From the cell containing the given text, extract its center point as (X, Y) coordinate. 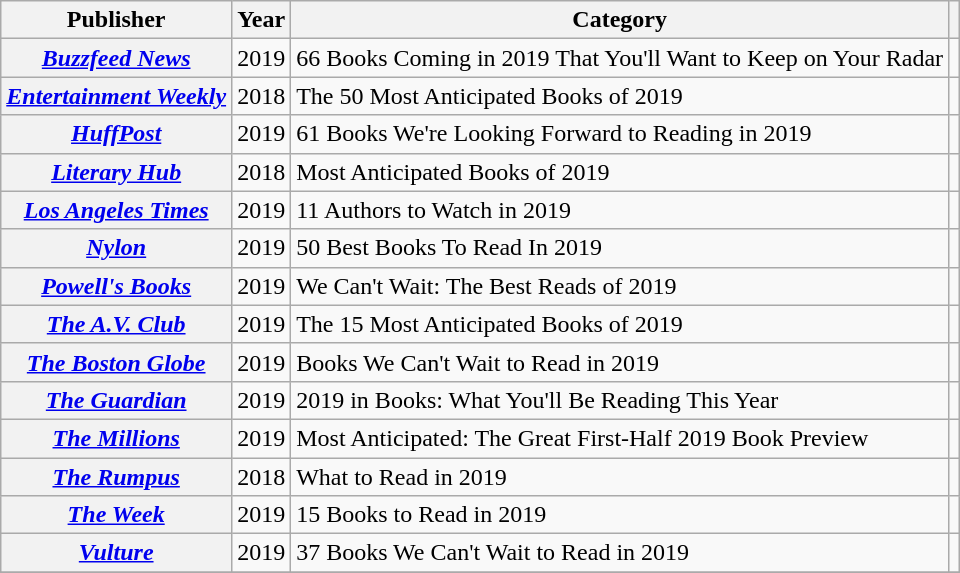
15 Books to Read in 2019 (620, 515)
HuffPost (116, 134)
Los Angeles Times (116, 210)
Category (620, 20)
2019 in Books: What You'll Be Reading This Year (620, 400)
50 Best Books To Read In 2019 (620, 248)
The 50 Most Anticipated Books of 2019 (620, 96)
61 Books We're Looking Forward to Reading in 2019 (620, 134)
Buzzfeed News (116, 58)
Entertainment Weekly (116, 96)
Vulture (116, 553)
Nylon (116, 248)
The A.V. Club (116, 324)
The Boston Globe (116, 362)
66 Books Coming in 2019 That You'll Want to Keep on Your Radar (620, 58)
What to Read in 2019 (620, 477)
Most Anticipated Books of 2019 (620, 172)
Books We Can't Wait to Read in 2019 (620, 362)
37 Books We Can't Wait to Read in 2019 (620, 553)
Literary Hub (116, 172)
The Millions (116, 438)
11 Authors to Watch in 2019 (620, 210)
Most Anticipated: The Great First-Half 2019 Book Preview (620, 438)
The Week (116, 515)
The Rumpus (116, 477)
Powell's Books (116, 286)
We Can't Wait: The Best Reads of 2019 (620, 286)
Publisher (116, 20)
The Guardian (116, 400)
Year (262, 20)
The 15 Most Anticipated Books of 2019 (620, 324)
